For the text-containing cell, return its midpoint in (x, y) coordinate format. 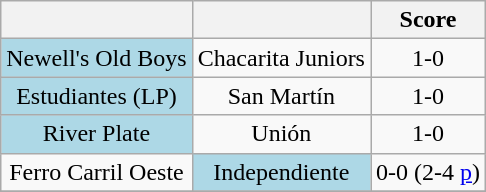
Independiente (281, 172)
Unión (281, 134)
Estudiantes (LP) (96, 96)
Chacarita Juniors (281, 58)
Ferro Carril Oeste (96, 172)
San Martín (281, 96)
River Plate (96, 134)
Score (428, 20)
0-0 (2-4 p) (428, 172)
Newell's Old Boys (96, 58)
